Identify which cell holds the provided text, then report its [x, y] central coordinate. 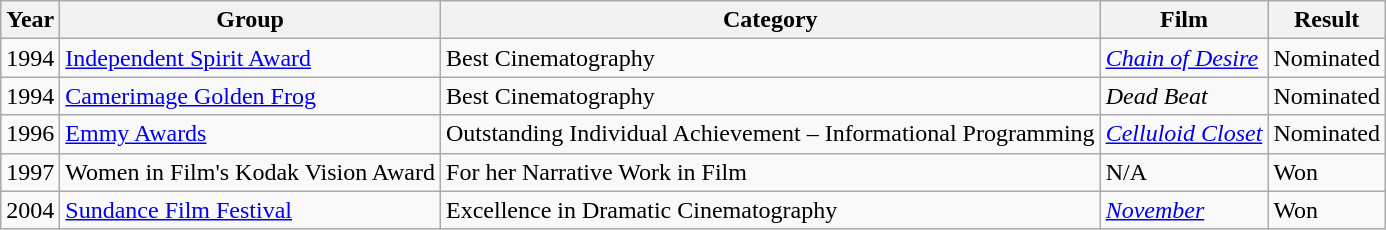
Camerimage Golden Frog [250, 96]
N/A [1184, 172]
1997 [30, 172]
Celluloid Closet [1184, 134]
Dead Beat [1184, 96]
1996 [30, 134]
Result [1327, 20]
Sundance Film Festival [250, 210]
Independent Spirit Award [250, 58]
Outstanding Individual Achievement – Informational Programming [771, 134]
Excellence in Dramatic Cinematography [771, 210]
Women in Film's Kodak Vision Award [250, 172]
2004 [30, 210]
Emmy Awards [250, 134]
Film [1184, 20]
Category [771, 20]
Group [250, 20]
November [1184, 210]
For her Narrative Work in Film [771, 172]
Chain of Desire [1184, 58]
Year [30, 20]
